Scan for the cell matching the given text and deliver its (X, Y) coordinate at center. 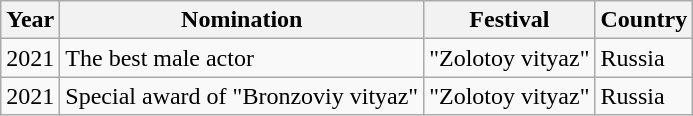
Nomination (242, 20)
Country (644, 20)
Festival (510, 20)
The best male actor (242, 58)
Year (30, 20)
Special award of "Bronzoviy vityaz" (242, 96)
